Return (x, y) of the center of cell containing provided text 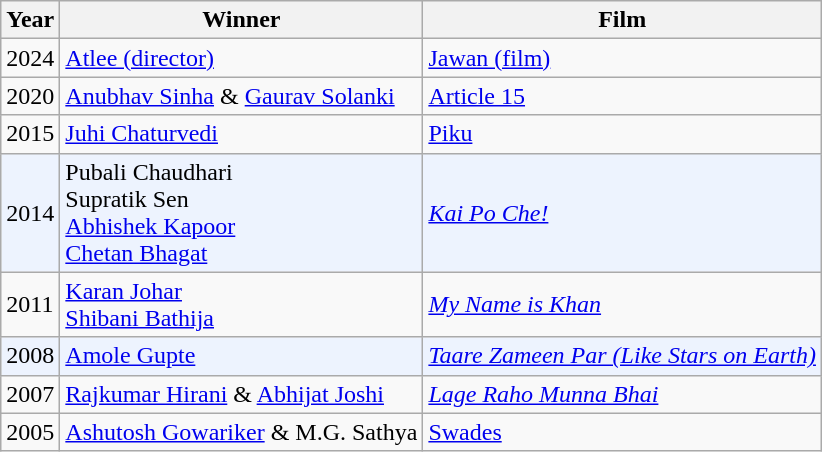
Winner (242, 20)
2011 (30, 304)
2015 (30, 134)
2008 (30, 356)
2014 (30, 212)
2007 (30, 394)
Jawan (film) (622, 58)
2024 (30, 58)
Taare Zameen Par (Like Stars on Earth) (622, 356)
Kai Po Che! (622, 212)
My Name is Khan (622, 304)
2020 (30, 96)
Atlee (director) (242, 58)
Amole Gupte (242, 356)
Karan Johar Shibani Bathija (242, 304)
Lage Raho Munna Bhai (622, 394)
Year (30, 20)
Pubali Chaudhari Supratik Sen Abhishek Kapoor Chetan Bhagat (242, 212)
Piku (622, 134)
2005 (30, 432)
Article 15 (622, 96)
Film (622, 20)
Swades (622, 432)
Anubhav Sinha & Gaurav Solanki (242, 96)
Ashutosh Gowariker & M.G. Sathya (242, 432)
Rajkumar Hirani & Abhijat Joshi (242, 394)
Juhi Chaturvedi (242, 134)
